Output the [x, y] coordinate of the center of the cell containing the given text.  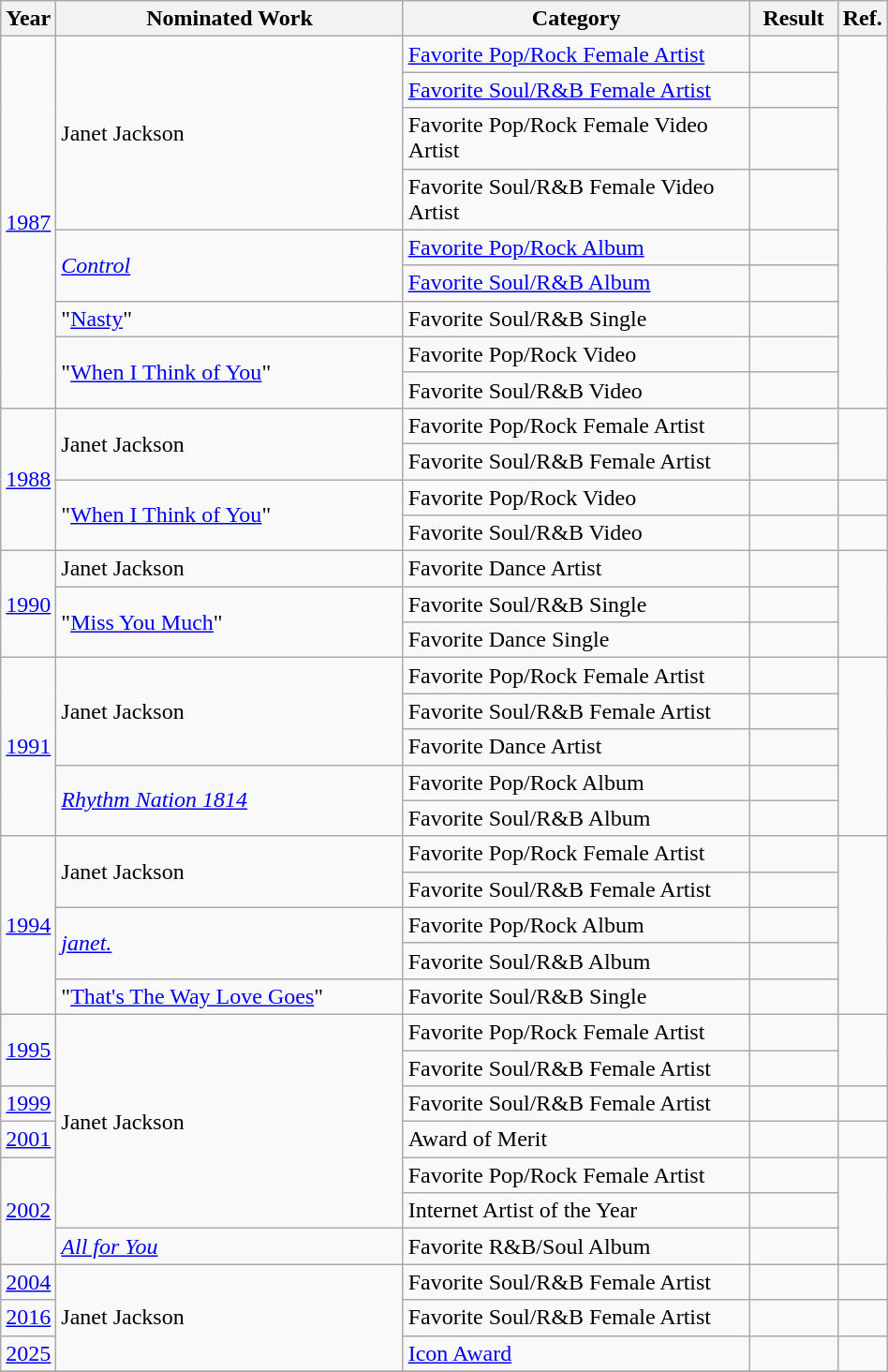
Award of Merit [576, 1140]
Nominated Work [229, 19]
Favorite Dance Single [576, 640]
janet. [229, 943]
Icon Award [576, 1353]
1990 [28, 604]
2004 [28, 1282]
Ref. [862, 19]
1999 [28, 1104]
1987 [28, 223]
Favorite Pop/Rock Female Video Artist [576, 139]
Internet Artist of the Year [576, 1211]
1995 [28, 1050]
Favorite Soul/R&B Female Video Artist [576, 199]
"Nasty" [229, 319]
2025 [28, 1353]
2016 [28, 1318]
1988 [28, 479]
2001 [28, 1140]
Rhythm Nation 1814 [229, 800]
Control [229, 265]
Favorite R&B/Soul Album [576, 1246]
Category [576, 19]
"Miss You Much" [229, 622]
1994 [28, 925]
All for You [229, 1246]
Result [793, 19]
1991 [28, 747]
Year [28, 19]
2002 [28, 1211]
"That's The Way Love Goes" [229, 996]
